Locate the cell with the specified text and output its [x, y] center coordinate. 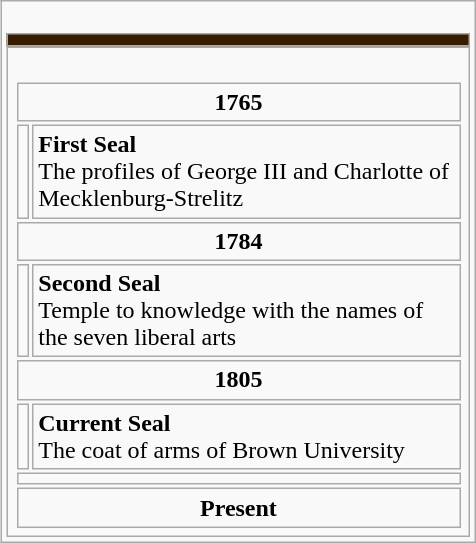
Current SealThe coat of arms of Brown University [246, 436]
Second SealTemple to knowledge with the names of the seven liberal arts [246, 311]
First SealThe profiles of George III and Charlotte of Mecklenburg-Strelitz [246, 172]
1765 [238, 102]
Present [238, 508]
1805 [238, 380]
1784 [238, 241]
